Extract the [x, y] coordinate from the center of the cell holding the provided text.  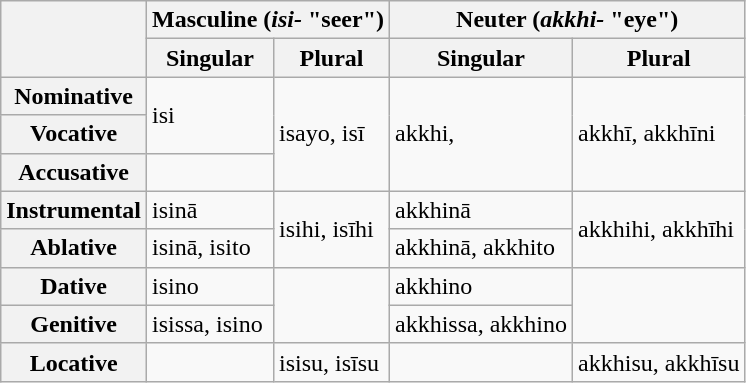
isino [210, 286]
isihi, isīhi [332, 229]
akkhinā, akkhito [480, 248]
Ablative [74, 248]
Vocative [74, 134]
akkhino [480, 286]
akkhihi, akkhīhi [659, 229]
Nominative [74, 96]
isisu, isīsu [332, 362]
Dative [74, 286]
akkhi, [480, 134]
Accusative [74, 172]
Instrumental [74, 210]
Genitive [74, 324]
isi [210, 115]
Neuter (akkhi- "eye") [566, 20]
akkhī, akkhīni [659, 134]
Locative [74, 362]
akkhissa, akkhino [480, 324]
akkhinā [480, 210]
isinā, isito [210, 248]
akkhisu, akkhīsu [659, 362]
isayo, isī [332, 134]
isissa, isino [210, 324]
Masculine (isi- "seer") [268, 20]
isinā [210, 210]
